Detect which cell encompasses the target text, then output its (X, Y) center coordinate. 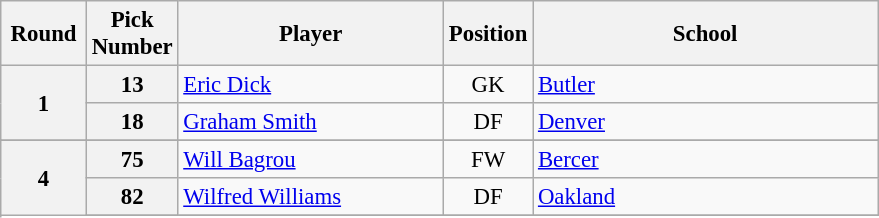
75 (132, 160)
18 (132, 122)
Round (44, 34)
82 (132, 197)
13 (132, 85)
FW (488, 160)
Wilfred Williams (311, 197)
School (706, 34)
Denver (706, 122)
Graham Smith (311, 122)
Bercer (706, 160)
GK (488, 85)
Player (311, 34)
Position (488, 34)
Eric Dick (311, 85)
1 (44, 104)
Butler (706, 85)
Oakland (706, 197)
Will Bagrou (311, 160)
Pick Number (132, 34)
4 (44, 178)
